Find where the given text appears and provide that cell's center as (X, Y) coordinate. 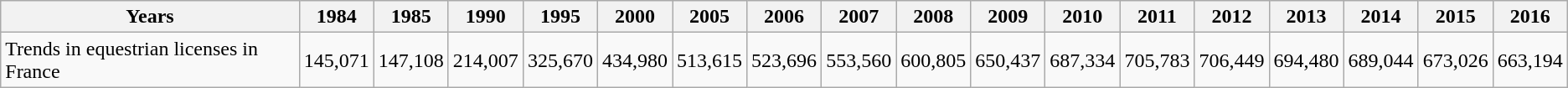
673,026 (1456, 60)
2008 (933, 17)
2011 (1158, 17)
2007 (859, 17)
Years (150, 17)
553,560 (859, 60)
2006 (784, 17)
1990 (486, 17)
706,449 (1231, 60)
2014 (1380, 17)
325,670 (560, 60)
650,437 (1008, 60)
2016 (1529, 17)
523,696 (784, 60)
663,194 (1529, 60)
2000 (635, 17)
2010 (1082, 17)
2013 (1307, 17)
1985 (410, 17)
2009 (1008, 17)
513,615 (709, 60)
147,108 (410, 60)
600,805 (933, 60)
1984 (337, 17)
2005 (709, 17)
434,980 (635, 60)
1995 (560, 17)
2012 (1231, 17)
214,007 (486, 60)
2015 (1456, 17)
705,783 (1158, 60)
687,334 (1082, 60)
694,480 (1307, 60)
Trends in equestrian licenses in France (150, 60)
689,044 (1380, 60)
145,071 (337, 60)
